From the cell containing the given text, extract its center point as (X, Y) coordinate. 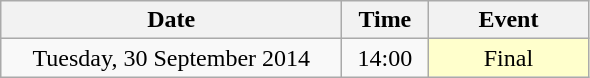
Date (172, 20)
Final (508, 58)
Event (508, 20)
Tuesday, 30 September 2014 (172, 58)
Time (385, 20)
14:00 (385, 58)
